For the text-containing cell, return its midpoint in [x, y] coordinate format. 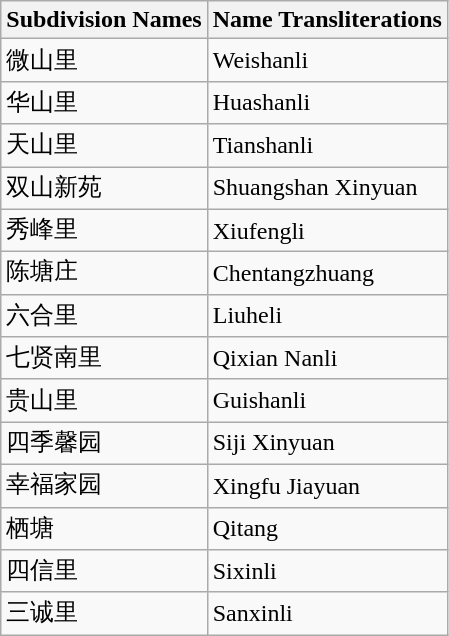
Qitang [327, 528]
陈塘庄 [104, 274]
贵山里 [104, 400]
Guishanli [327, 400]
Tianshanli [327, 146]
Xiufengli [327, 230]
三诚里 [104, 614]
Sanxinli [327, 614]
Weishanli [327, 60]
Xingfu Jiayuan [327, 486]
秀峰里 [104, 230]
四季馨园 [104, 444]
七贤南里 [104, 358]
Liuheli [327, 316]
微山里 [104, 60]
六合里 [104, 316]
Name Transliterations [327, 20]
四信里 [104, 572]
双山新苑 [104, 188]
Huashanli [327, 102]
栖塘 [104, 528]
Siji Xinyuan [327, 444]
天山里 [104, 146]
Qixian Nanli [327, 358]
Chentangzhuang [327, 274]
Sixinli [327, 572]
Subdivision Names [104, 20]
幸福家园 [104, 486]
华山里 [104, 102]
Shuangshan Xinyuan [327, 188]
